For the text-containing cell, return its midpoint in (X, Y) coordinate format. 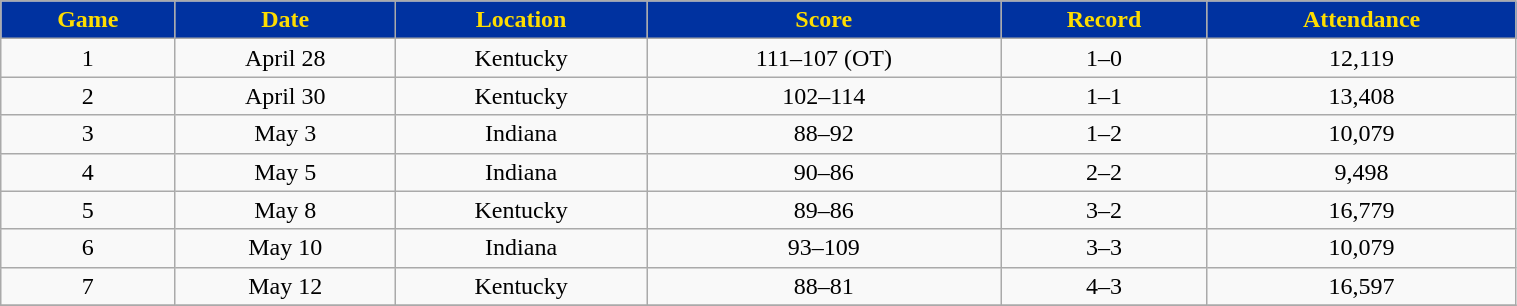
May 3 (286, 134)
1–2 (1104, 134)
16,597 (1362, 286)
1–0 (1104, 58)
90–86 (824, 172)
Date (286, 20)
Score (824, 20)
3 (88, 134)
88–81 (824, 286)
102–114 (824, 96)
12,119 (1362, 58)
16,779 (1362, 210)
3–2 (1104, 210)
13,408 (1362, 96)
9,498 (1362, 172)
88–92 (824, 134)
May 10 (286, 248)
1 (88, 58)
93–109 (824, 248)
7 (88, 286)
Game (88, 20)
5 (88, 210)
Location (522, 20)
April 28 (286, 58)
May 12 (286, 286)
May 8 (286, 210)
111–107 (OT) (824, 58)
1–1 (1104, 96)
May 5 (286, 172)
Attendance (1362, 20)
Record (1104, 20)
89–86 (824, 210)
6 (88, 248)
3–3 (1104, 248)
2 (88, 96)
4 (88, 172)
April 30 (286, 96)
4–3 (1104, 286)
2–2 (1104, 172)
